From the cell containing the given text, extract its center point as [x, y] coordinate. 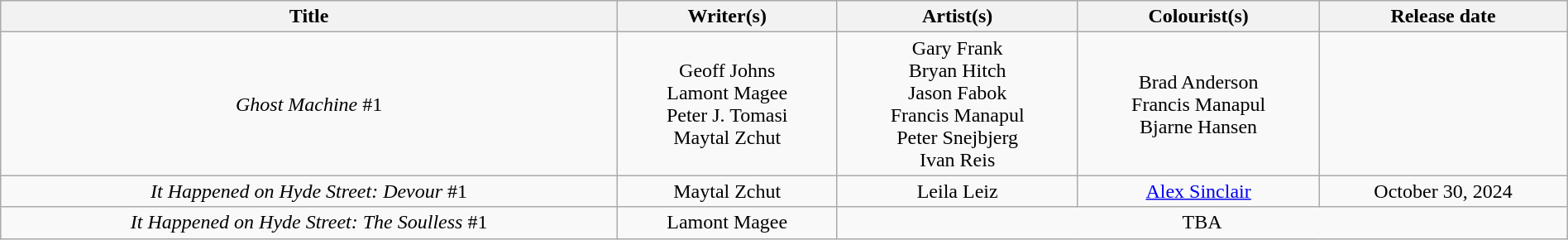
Ghost Machine #1 [309, 104]
Geoff JohnsLamont MageePeter J. TomasiMaytal Zchut [726, 104]
Release date [1443, 17]
Writer(s) [726, 17]
Leila Leiz [958, 191]
Brad AndersonFrancis ManapulBjarne Hansen [1198, 104]
It Happened on Hyde Street: Devour #1 [309, 191]
Gary FrankBryan HitchJason FabokFrancis ManapulPeter SnejbjergIvan Reis [958, 104]
Title [309, 17]
Maytal Zchut [726, 191]
Lamont Magee [726, 223]
Colourist(s) [1198, 17]
Artist(s) [958, 17]
October 30, 2024 [1443, 191]
Alex Sinclair [1198, 191]
It Happened on Hyde Street: The Soulless #1 [309, 223]
TBA [1202, 223]
